Determine the [X, Y] coordinate at the center of the cell enclosing the given text.  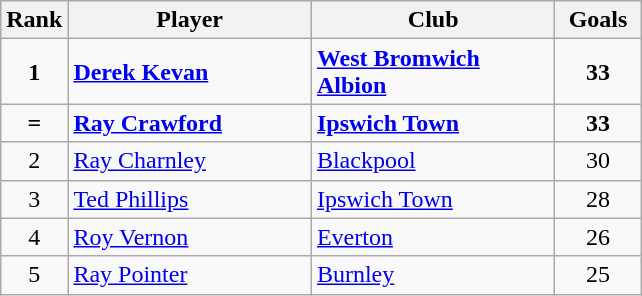
Derek Kevan [190, 72]
25 [598, 275]
Ray Charnley [190, 161]
4 [34, 237]
26 [598, 237]
Rank [34, 20]
1 [34, 72]
Club [433, 20]
West Bromwich Albion [433, 72]
2 [34, 161]
Roy Vernon [190, 237]
Burnley [433, 275]
28 [598, 199]
30 [598, 161]
Ray Pointer [190, 275]
Blackpool [433, 161]
3 [34, 199]
Goals [598, 20]
5 [34, 275]
Everton [433, 237]
Player [190, 20]
Ted Phillips [190, 199]
Ray Crawford [190, 123]
= [34, 123]
